Output the [X, Y] coordinate of the center of the cell containing the given text.  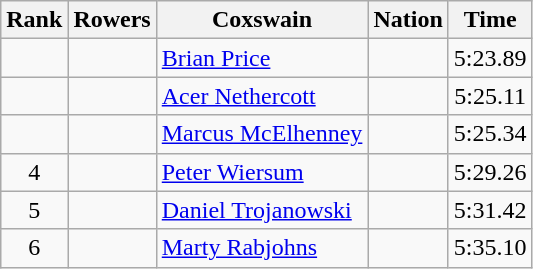
Peter Wiersum [262, 172]
5:25.34 [490, 134]
5:23.89 [490, 58]
Marty Rabjohns [262, 248]
Time [490, 20]
5:25.11 [490, 96]
5:29.26 [490, 172]
Daniel Trojanowski [262, 210]
Brian Price [262, 58]
Rank [34, 20]
Nation [408, 20]
5 [34, 210]
Marcus McElhenney [262, 134]
6 [34, 248]
Rowers [112, 20]
5:31.42 [490, 210]
Acer Nethercott [262, 96]
4 [34, 172]
Coxswain [262, 20]
5:35.10 [490, 248]
